Extract the [x, y] coordinate from the center of the cell holding the provided text.  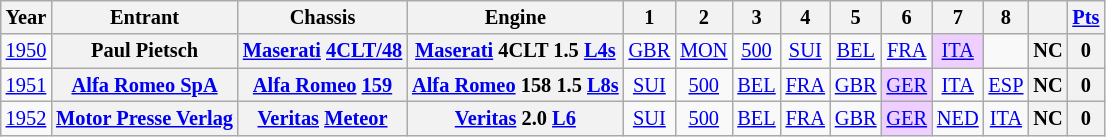
Engine [515, 17]
ESP [1006, 85]
7 [958, 17]
Pts [1086, 17]
Alfa Romeo SpA [144, 85]
Paul Pietsch [144, 51]
1952 [26, 118]
8 [1006, 17]
Veritas Meteor [322, 118]
MON [704, 51]
Entrant [144, 17]
5 [856, 17]
Maserati 4CLT/48 [322, 51]
Chassis [322, 17]
2 [704, 17]
4 [806, 17]
NED [958, 118]
6 [907, 17]
1950 [26, 51]
Alfa Romeo 158 1.5 L8s [515, 85]
Year [26, 17]
Maserati 4CLT 1.5 L4s [515, 51]
Motor Presse Verlag [144, 118]
1 [650, 17]
Veritas 2.0 L6 [515, 118]
Alfa Romeo 159 [322, 85]
3 [756, 17]
1951 [26, 85]
